Return the [x, y] coordinate for the center point of the cell that contains the specified text.  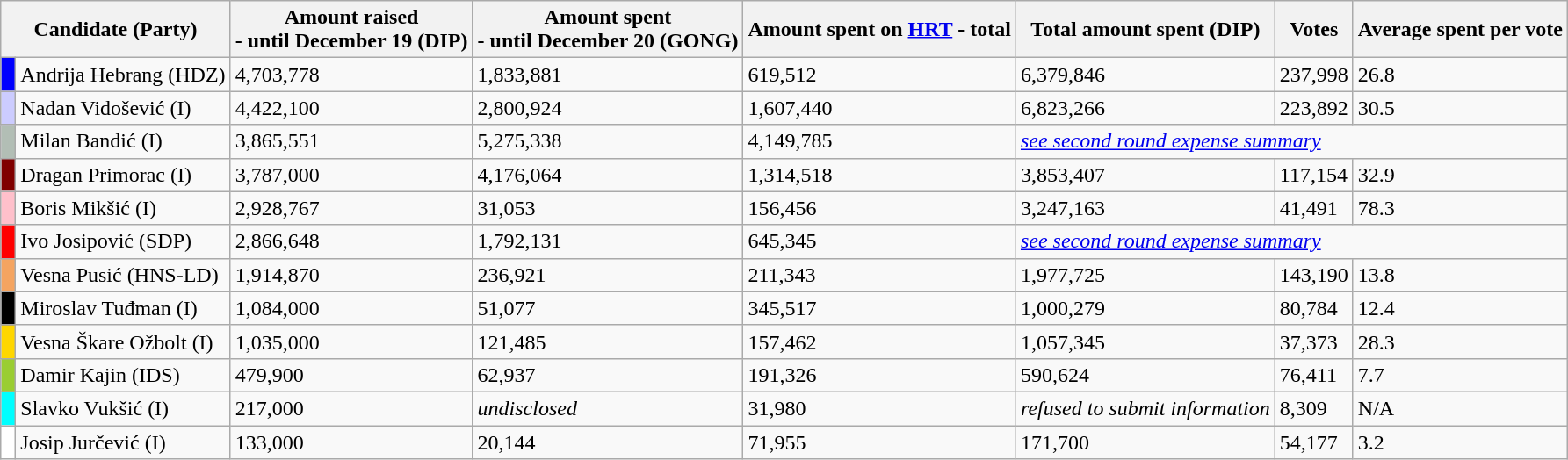
Dragan Primorac (I) [123, 175]
4,422,100 [351, 108]
6,823,266 [1145, 108]
N/A [1460, 408]
32.9 [1460, 175]
1,314,518 [879, 175]
2,928,767 [351, 208]
191,326 [879, 375]
Milan Bandić (I) [123, 141]
3,853,407 [1145, 175]
8,309 [1314, 408]
71,955 [879, 442]
1,057,345 [1145, 341]
31,053 [608, 208]
Boris Mikšić (I) [123, 208]
Nadan Vidošević (I) [123, 108]
117,154 [1314, 175]
645,345 [879, 241]
Candidate (Party) [116, 30]
Slavko Vukšić (I) [123, 408]
Amount raised- until December 19 (DIP) [351, 30]
12.4 [1460, 308]
7.7 [1460, 375]
Amount spent- until December 20 (GONG) [608, 30]
62,937 [608, 375]
1,914,870 [351, 275]
78.3 [1460, 208]
Vesna Pusić (HNS-LD) [123, 275]
479,900 [351, 375]
2,800,924 [608, 108]
4,176,064 [608, 175]
Total amount spent (DIP) [1145, 30]
28.3 [1460, 341]
13.8 [1460, 275]
31,980 [879, 408]
80,784 [1314, 308]
Votes [1314, 30]
undisclosed [608, 408]
211,343 [879, 275]
121,485 [608, 341]
4,703,778 [351, 75]
2,866,648 [351, 241]
143,190 [1314, 275]
590,624 [1145, 375]
51,077 [608, 308]
Vesna Škare Ožbolt (I) [123, 341]
76,411 [1314, 375]
619,512 [879, 75]
157,462 [879, 341]
5,275,338 [608, 141]
26.8 [1460, 75]
1,833,881 [608, 75]
1,607,440 [879, 108]
1,792,131 [608, 241]
1,035,000 [351, 341]
217,000 [351, 408]
Josip Jurčević (I) [123, 442]
Average spent per vote [1460, 30]
236,921 [608, 275]
30.5 [1460, 108]
3.2 [1460, 442]
20,144 [608, 442]
223,892 [1314, 108]
37,373 [1314, 341]
156,456 [879, 208]
3,247,163 [1145, 208]
Miroslav Tuđman (I) [123, 308]
1,084,000 [351, 308]
4,149,785 [879, 141]
1,000,279 [1145, 308]
345,517 [879, 308]
3,787,000 [351, 175]
6,379,846 [1145, 75]
3,865,551 [351, 141]
237,998 [1314, 75]
133,000 [351, 442]
Andrija Hebrang (HDZ) [123, 75]
1,977,725 [1145, 275]
Amount spent on HRT - total [879, 30]
171,700 [1145, 442]
54,177 [1314, 442]
refused to submit information [1145, 408]
Damir Kajin (IDS) [123, 375]
41,491 [1314, 208]
Ivo Josipović (SDP) [123, 241]
